Return (X, Y) of the center of cell containing provided text 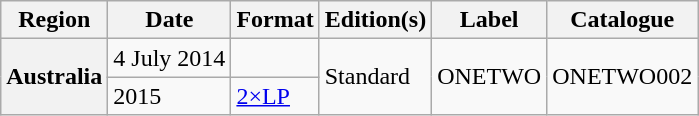
2×LP (275, 96)
4 July 2014 (170, 58)
Format (275, 20)
ONETWO002 (622, 77)
Edition(s) (375, 20)
Region (54, 20)
ONETWO (490, 77)
Australia (54, 77)
Date (170, 20)
Standard (375, 77)
Label (490, 20)
2015 (170, 96)
Catalogue (622, 20)
